From the cell containing the given text, extract its center point as (x, y) coordinate. 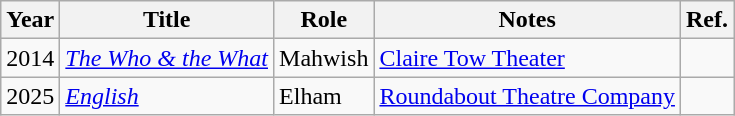
Notes (528, 20)
2014 (30, 58)
The Who & the What (167, 58)
Year (30, 20)
Claire Tow Theater (528, 58)
Elham (324, 96)
Role (324, 20)
Roundabout Theatre Company (528, 96)
English (167, 96)
2025 (30, 96)
Mahwish (324, 58)
Ref. (706, 20)
Title (167, 20)
